Provide the (X, Y) coordinate of the cell's center where the given text is located.  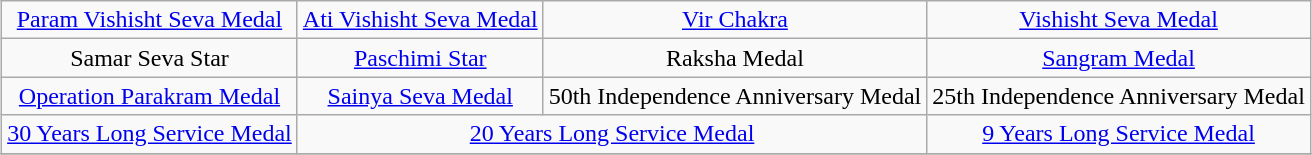
Vishisht Seva Medal (1119, 20)
Sangram Medal (1119, 58)
30 Years Long Service Medal (150, 134)
25th Independence Anniversary Medal (1119, 96)
50th Independence Anniversary Medal (735, 96)
9 Years Long Service Medal (1119, 134)
Param Vishisht Seva Medal (150, 20)
Ati Vishisht Seva Medal (420, 20)
Operation Parakram Medal (150, 96)
20 Years Long Service Medal (612, 134)
Vir Chakra (735, 20)
Sainya Seva Medal (420, 96)
Samar Seva Star (150, 58)
Paschimi Star (420, 58)
Raksha Medal (735, 58)
